Scan for the cell matching the given text and deliver its (x, y) coordinate at center. 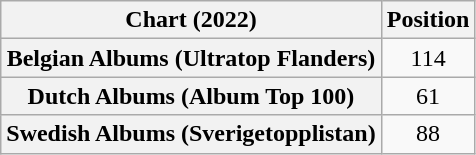
Position (428, 20)
Swedish Albums (Sverigetopplistan) (191, 134)
88 (428, 134)
114 (428, 58)
Dutch Albums (Album Top 100) (191, 96)
Belgian Albums (Ultratop Flanders) (191, 58)
61 (428, 96)
Chart (2022) (191, 20)
